Capture the cell that displays the provided text and extract its [X, Y] central coordinate. 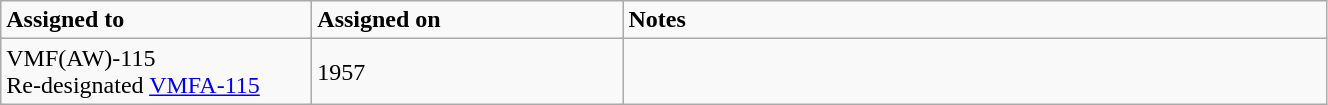
Assigned on [468, 20]
Notes [975, 20]
Assigned to [156, 20]
1957 [468, 72]
VMF(AW)-115Re-designated VMFA-115 [156, 72]
